Pinpoint the cell where the given text exists, returning its (X, Y) midpoint coordinate. 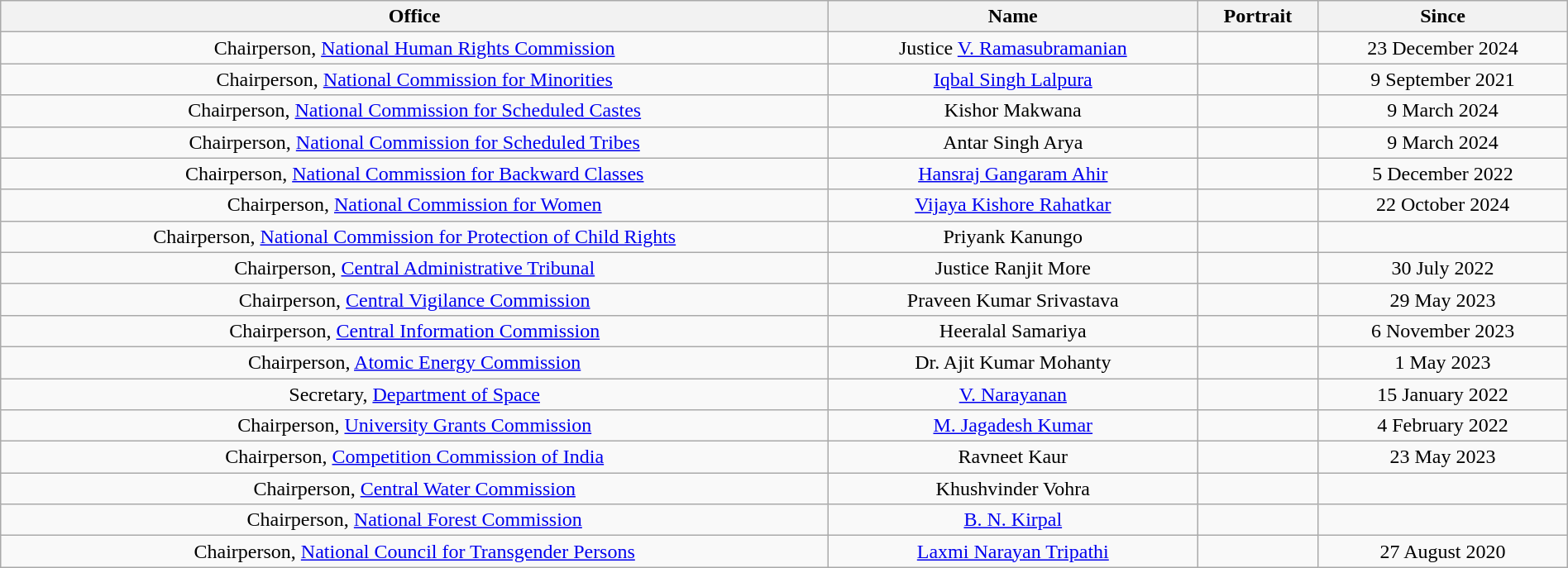
Chairperson, Competition Commission of India (415, 457)
6 November 2023 (1442, 331)
B. N. Kirpal (1013, 520)
Chairperson, National Commission for Scheduled Castes (415, 111)
23 December 2024 (1442, 48)
4 February 2022 (1442, 426)
Chairperson, National Human Rights Commission (415, 48)
22 October 2024 (1442, 205)
Since (1442, 17)
Justice Ranjit More (1013, 268)
Chairperson, Central Information Commission (415, 331)
Vijaya Kishore Rahatkar (1013, 205)
Chairperson, National Council for Transgender Persons (415, 551)
27 August 2020 (1442, 551)
Chairperson, National Commission for Minorities (415, 79)
Kishor Makwana (1013, 111)
Chairperson, National Forest Commission (415, 520)
Khushvinder Vohra (1013, 489)
Laxmi Narayan Tripathi (1013, 551)
Dr. Ajit Kumar Mohanty (1013, 362)
Iqbal Singh Lalpura (1013, 79)
Chairperson, National Commission for Protection of Child Rights (415, 236)
23 May 2023 (1442, 457)
Heeralal Samariya (1013, 331)
5 December 2022 (1442, 174)
V. Narayanan (1013, 394)
1 May 2023 (1442, 362)
Chairperson, National Commission for Backward Classes (415, 174)
Chairperson, Central Vigilance Commission (415, 299)
Portrait (1258, 17)
Chairperson, Central Administrative Tribunal (415, 268)
Ravneet Kaur (1013, 457)
Praveen Kumar Srivastava (1013, 299)
Antar Singh Arya (1013, 142)
9 September 2021 (1442, 79)
Name (1013, 17)
Chairperson, Central Water Commission (415, 489)
Priyank Kanungo (1013, 236)
Chairperson, Atomic Energy Commission (415, 362)
15 January 2022 (1442, 394)
M. Jagadesh Kumar (1013, 426)
Chairperson, University Grants Commission (415, 426)
Secretary, Department of Space (415, 394)
Chairperson, National Commission for Scheduled Tribes (415, 142)
Chairperson, National Commission for Women (415, 205)
29 May 2023 (1442, 299)
30 July 2022 (1442, 268)
Hansraj Gangaram Ahir (1013, 174)
Justice V. Ramasubramanian (1013, 48)
Office (415, 17)
